From the cell containing the given text, extract its center point as (X, Y) coordinate. 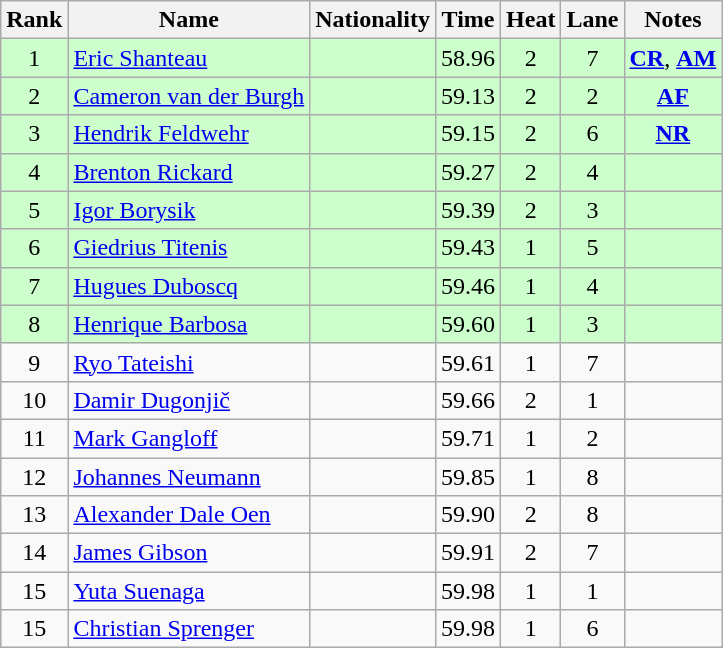
Igor Borysik (189, 210)
14 (34, 553)
Notes (673, 20)
59.61 (468, 362)
59.60 (468, 324)
59.39 (468, 210)
Mark Gangloff (189, 438)
Lane (592, 20)
59.27 (468, 172)
CR, AM (673, 58)
12 (34, 477)
NR (673, 134)
59.91 (468, 553)
13 (34, 515)
10 (34, 400)
11 (34, 438)
Alexander Dale Oen (189, 515)
Eric Shanteau (189, 58)
Ryo Tateishi (189, 362)
Giedrius Titenis (189, 248)
Henrique Barbosa (189, 324)
James Gibson (189, 553)
Hugues Duboscq (189, 286)
Johannes Neumann (189, 477)
Brenton Rickard (189, 172)
59.46 (468, 286)
Christian Sprenger (189, 629)
Heat (531, 20)
Yuta Suenaga (189, 591)
Hendrik Feldwehr (189, 134)
59.71 (468, 438)
Cameron van der Burgh (189, 96)
AF (673, 96)
59.66 (468, 400)
59.85 (468, 477)
59.43 (468, 248)
59.15 (468, 134)
Nationality (373, 20)
Name (189, 20)
58.96 (468, 58)
59.13 (468, 96)
Damir Dugonjič (189, 400)
9 (34, 362)
59.90 (468, 515)
Rank (34, 20)
Time (468, 20)
